Locate the cell with the specified text and output its (x, y) center coordinate. 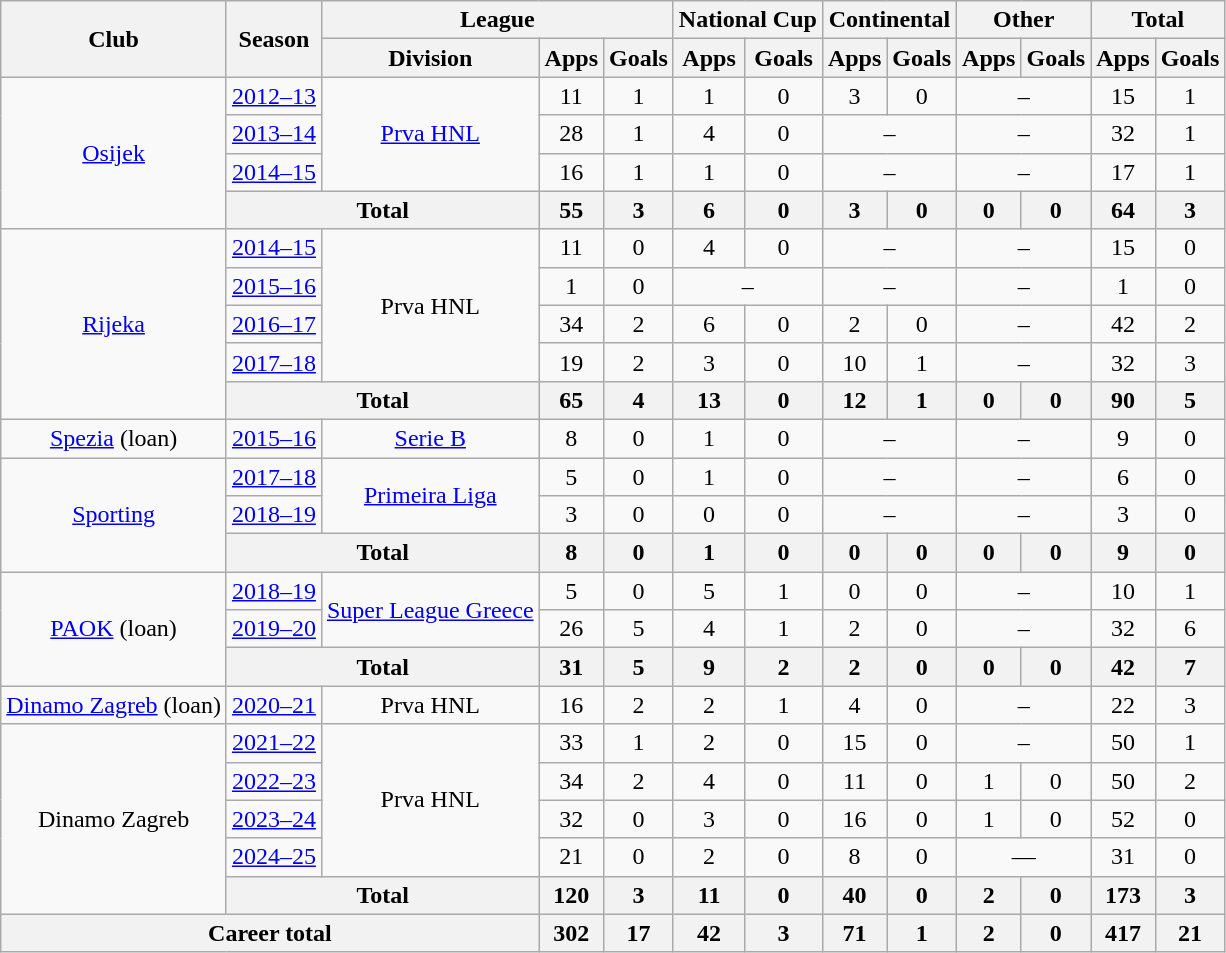
22 (1123, 705)
40 (854, 895)
— (1024, 857)
7 (1190, 667)
13 (709, 400)
120 (571, 895)
2020–21 (274, 705)
Career total (270, 933)
55 (571, 210)
League (497, 20)
Sporting (114, 515)
Dinamo Zagreb (114, 819)
Season (274, 39)
Dinamo Zagreb (loan) (114, 705)
28 (571, 134)
2023–24 (274, 819)
2022–23 (274, 781)
Club (114, 39)
71 (854, 933)
Super League Greece (430, 610)
2013–14 (274, 134)
2021–22 (274, 743)
Primeira Liga (430, 496)
Other (1024, 20)
173 (1123, 895)
33 (571, 743)
19 (571, 362)
64 (1123, 210)
Osijek (114, 153)
National Cup (748, 20)
Continental (889, 20)
Spezia (loan) (114, 438)
Serie B (430, 438)
PAOK (loan) (114, 629)
417 (1123, 933)
2024–25 (274, 857)
Division (430, 58)
90 (1123, 400)
65 (571, 400)
302 (571, 933)
26 (571, 629)
2012–13 (274, 96)
12 (854, 400)
Rijeka (114, 324)
2019–20 (274, 629)
2016–17 (274, 324)
52 (1123, 819)
